Capture the cell that displays the provided text and extract its (X, Y) central coordinate. 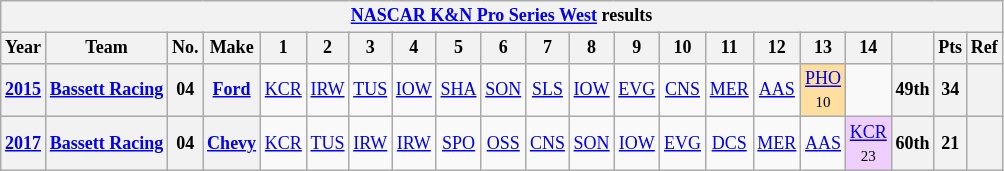
NASCAR K&N Pro Series West results (502, 16)
14 (868, 48)
SPO (458, 144)
No. (186, 48)
13 (824, 48)
PHO10 (824, 90)
5 (458, 48)
SLS (548, 90)
KCR23 (868, 144)
OSS (504, 144)
21 (950, 144)
Pts (950, 48)
34 (950, 90)
Ford (232, 90)
60th (912, 144)
8 (592, 48)
2 (328, 48)
9 (637, 48)
12 (777, 48)
10 (683, 48)
DCS (729, 144)
Chevy (232, 144)
2015 (24, 90)
4 (414, 48)
SHA (458, 90)
Make (232, 48)
11 (729, 48)
1 (283, 48)
7 (548, 48)
Team (106, 48)
49th (912, 90)
3 (370, 48)
Ref (984, 48)
Year (24, 48)
6 (504, 48)
2017 (24, 144)
